Return the (x, y) coordinate for the center point of the cell that contains the specified text.  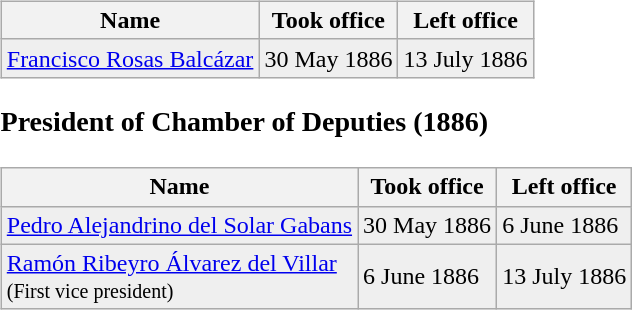
Francisco Rosas Balcázar (130, 58)
Pedro Alejandrino del Solar Gabans (179, 225)
Ramón Ribeyro Álvarez del Villar(First vice president) (179, 276)
